Determine the [x, y] coordinate at the center of the cell enclosing the given text.  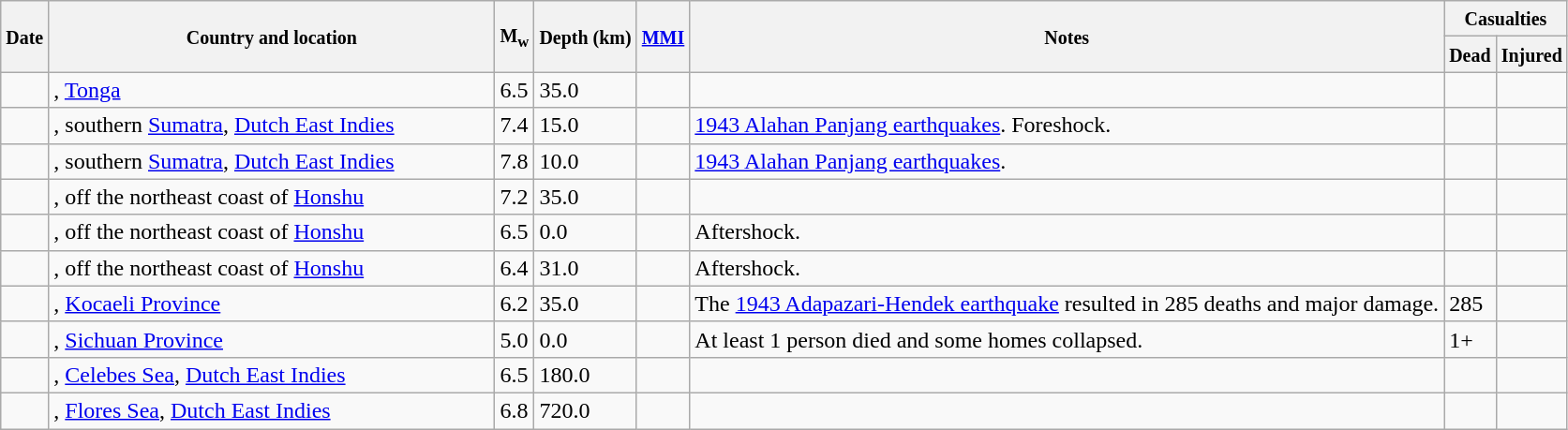
Dead [1471, 54]
720.0 [585, 410]
6.2 [515, 304]
Country and location [272, 37]
At least 1 person died and some homes collapsed. [1067, 339]
31.0 [585, 268]
, Kocaeli Province [272, 304]
, Sichuan Province [272, 339]
, Celebes Sea, Dutch East Indies [272, 375]
6.4 [515, 268]
Casualties [1506, 19]
1943 Alahan Panjang earthquakes. [1067, 161]
6.8 [515, 410]
MMI [664, 37]
Mw [515, 37]
, Flores Sea, Dutch East Indies [272, 410]
5.0 [515, 339]
7.4 [515, 126]
10.0 [585, 161]
Notes [1067, 37]
1943 Alahan Panjang earthquakes. Foreshock. [1067, 126]
285 [1471, 304]
Depth (km) [585, 37]
7.2 [515, 197]
The 1943 Adapazari-Hendek earthquake resulted in 285 deaths and major damage. [1067, 304]
Injured [1531, 54]
1+ [1471, 339]
15.0 [585, 126]
180.0 [585, 375]
Date [24, 37]
, Tonga [272, 90]
7.8 [515, 161]
